Find where the given text appears and provide that cell's center as (X, Y) coordinate. 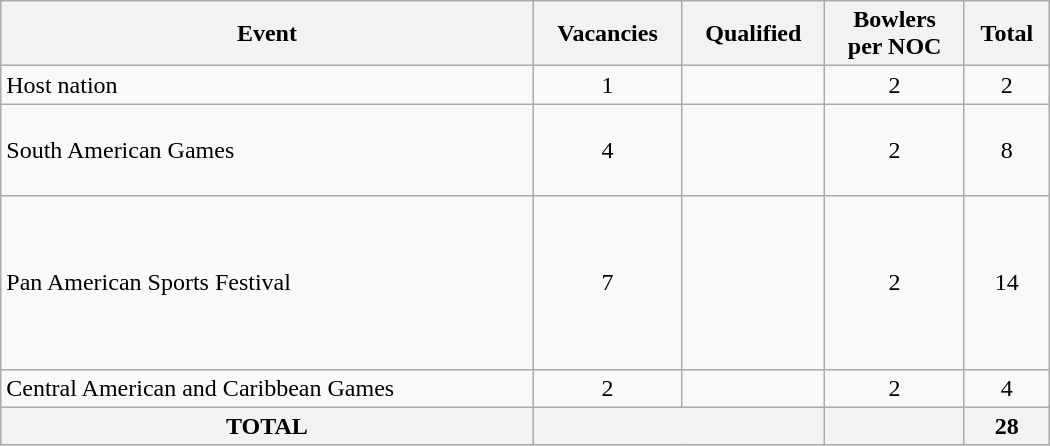
Central American and Caribbean Games (267, 388)
Pan American Sports Festival (267, 282)
8 (1006, 150)
Vacancies (608, 34)
28 (1006, 426)
14 (1006, 282)
Total (1006, 34)
Event (267, 34)
Host nation (267, 85)
1 (608, 85)
Bowlers per NOC (895, 34)
Qualified (754, 34)
7 (608, 282)
TOTAL (267, 426)
South American Games (267, 150)
